From the cell containing the given text, extract its center point as (X, Y) coordinate. 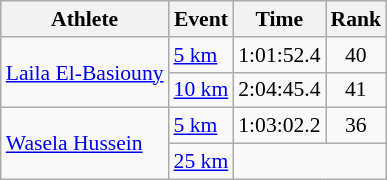
Laila El-Basiouny (85, 72)
Rank (356, 19)
10 km (202, 90)
1:01:52.4 (279, 55)
Event (202, 19)
2:04:45.4 (279, 90)
36 (356, 126)
40 (356, 55)
Athlete (85, 19)
1:03:02.2 (279, 126)
25 km (202, 162)
41 (356, 90)
Wasela Hussein (85, 144)
Time (279, 19)
